Detect which cell encompasses the target text, then output its [X, Y] center coordinate. 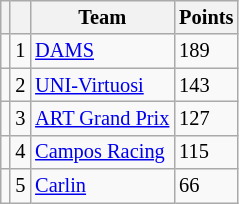
143 [206, 85]
Carlin [102, 186]
4 [20, 152]
66 [206, 186]
5 [20, 186]
127 [206, 118]
115 [206, 152]
Team [102, 17]
2 [20, 85]
3 [20, 118]
DAMS [102, 51]
ART Grand Prix [102, 118]
Points [206, 17]
UNI-Virtuosi [102, 85]
1 [20, 51]
189 [206, 51]
Campos Racing [102, 152]
